Identify which cell holds the provided text, then report its (X, Y) central coordinate. 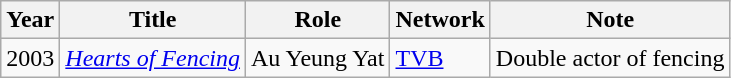
Title (153, 20)
Note (610, 20)
TVB (440, 58)
2003 (30, 58)
Hearts of Fencing (153, 58)
Double actor of fencing (610, 58)
Network (440, 20)
Role (318, 20)
Au Yeung Yat (318, 58)
Year (30, 20)
